Pinpoint the cell where the given text exists, returning its [X, Y] midpoint coordinate. 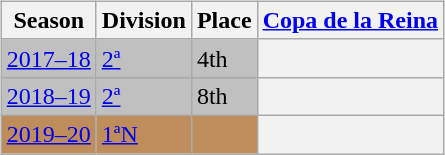
2018–19 [48, 96]
1ªN [144, 134]
Copa de la Reina [350, 20]
4th [224, 58]
8th [224, 96]
Season [48, 20]
2017–18 [48, 58]
Division [144, 20]
2019–20 [48, 134]
Place [224, 20]
